Output the [x, y] coordinate of the center of the cell containing the given text.  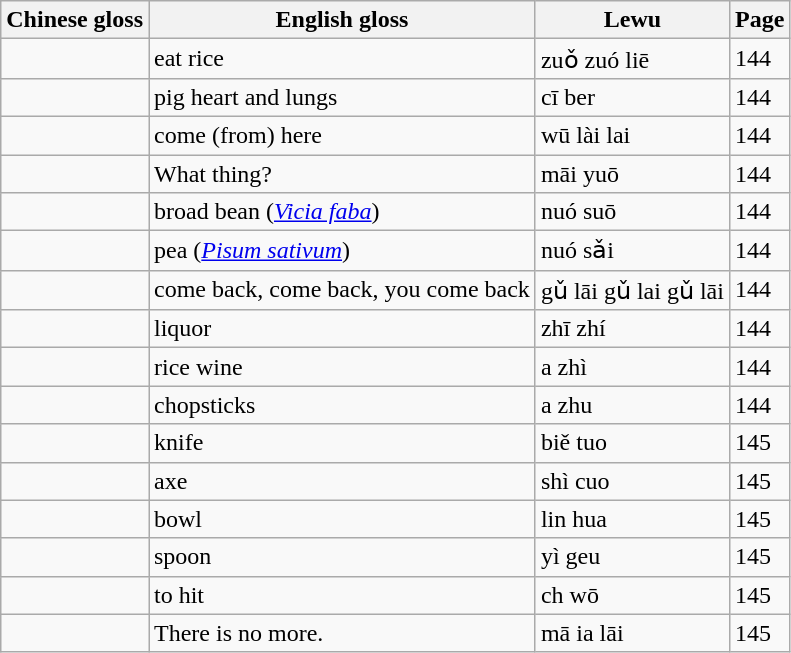
English gloss [342, 20]
a zhu [632, 405]
a zhì [632, 367]
There is no more. [342, 633]
knife [342, 443]
lin hua [632, 519]
Lewu [632, 20]
yì geu [632, 557]
gǔ lāi gǔ lai gǔ lāi [632, 290]
eat rice [342, 59]
māi yuō [632, 173]
wū lài lai [632, 135]
come (from) here [342, 135]
pea (Pisum sativum) [342, 251]
bowl [342, 519]
What thing? [342, 173]
Page [759, 20]
zuǒ zuó liē [632, 59]
cī ber [632, 97]
mā ia lāi [632, 633]
axe [342, 481]
rice wine [342, 367]
to hit [342, 595]
nuó sǎi [632, 251]
spoon [342, 557]
biě tuo [632, 443]
nuó suō [632, 212]
broad bean (Vicia faba) [342, 212]
zhī zhí [632, 329]
chopsticks [342, 405]
Chinese gloss [75, 20]
ch wō [632, 595]
pig heart and lungs [342, 97]
come back, come back, you come back [342, 290]
liquor [342, 329]
shì cuo [632, 481]
